Provide the [x, y] coordinate of the cell's center where the given text is located.  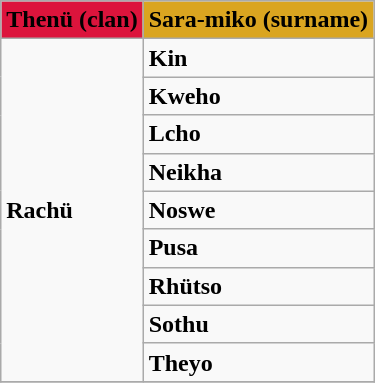
Noswe [258, 210]
Sara-miko (surname) [258, 20]
Kweho [258, 96]
Pusa [258, 248]
Thenü (clan) [72, 20]
Neikha [258, 172]
Rhütso [258, 286]
Theyo [258, 362]
Kin [258, 58]
Rachü [72, 210]
Sothu [258, 324]
Lcho [258, 134]
